Detect which cell encompasses the target text, then output its [x, y] center coordinate. 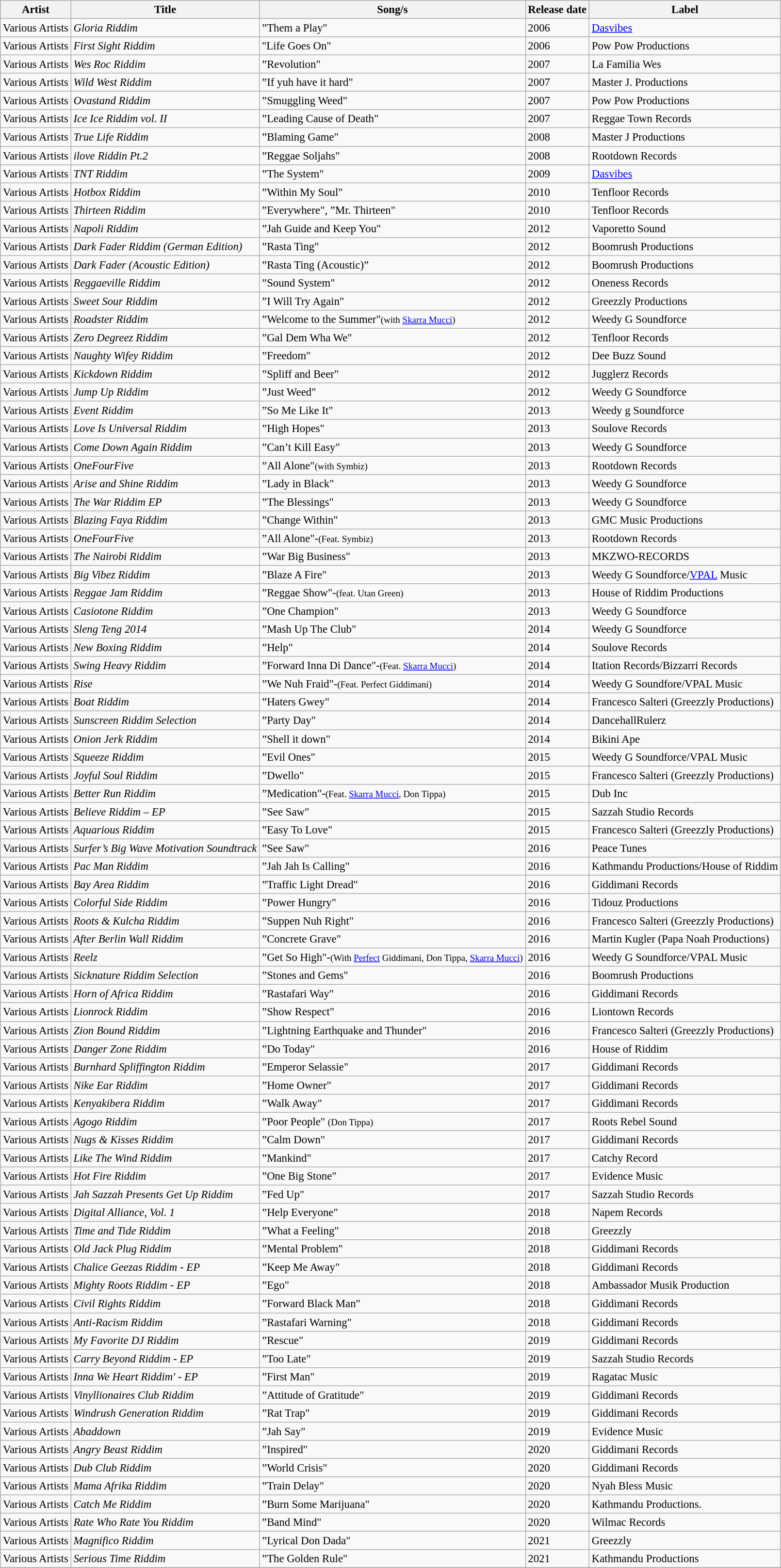
My Favorite DJ Riddim [165, 1340]
Ragatac Music [685, 1376]
”Emperor Selassie" [392, 1067]
”Stones and Gems" [392, 976]
”Blaming Game" [392, 137]
Oneness Records [685, 283]
Zion Bound Riddim [165, 1030]
House of Riddim [685, 1049]
Old Jack Plug Riddim [165, 1249]
Inna We Heart Riddim' - EP [165, 1376]
”Fed Up" [392, 1195]
Dub Inc [685, 793]
”Suppen Nuh Right" [392, 921]
Danger Zone Riddim [165, 1049]
Napoli Riddim [165, 228]
”I Will Try Again" [392, 301]
Gloria Riddim [165, 28]
”One Big Stone" [392, 1176]
”The Golden Rule" [392, 1559]
Rate Who Rate You Riddim [165, 1522]
Colorful Side Riddim [165, 903]
”What a Feeling" [392, 1231]
”Show Respect" [392, 1012]
TNT Riddim [165, 174]
”Rescue" [392, 1340]
”If yuh have it hard" [392, 82]
”Jah Guide and Keep You" [392, 228]
”Gal Dem Wha We" [392, 338]
”Within My Soul" [392, 192]
”All Alone"-(Feat. Symbiz) [392, 538]
House of Riddim Productions [685, 593]
The Nairobi Riddim [165, 557]
”Burn Some Marijuana" [392, 1504]
Hotbox Riddim [165, 192]
Serious Time Riddim [165, 1559]
Anti-Racism Riddim [165, 1322]
La Familia Wes [685, 64]
Kickdown Riddim [165, 374]
”Haters Gwey" [392, 703]
Big Vibez Riddim [165, 575]
Reggae Jam Riddim [165, 593]
”First Man" [392, 1376]
Onion Jerk Riddim [165, 739]
”World Crisis" [392, 1468]
Release date [557, 10]
”Band Mind" [392, 1522]
”Lyrical Don Dada" [392, 1541]
GMC Music Productions [685, 520]
Agogo Riddim [165, 1121]
”Poor People" (Don Tippa) [392, 1121]
Hot Fire Riddim [165, 1176]
Swing Heavy Riddim [165, 666]
Kathmandu Productions. [685, 1504]
Ambassador Musik Production [685, 1285]
Dub Club Riddim [165, 1468]
”Keep Me Away" [392, 1267]
”War Big Business" [392, 557]
True Life Riddim [165, 137]
”Freedom" [392, 356]
”Do Today" [392, 1049]
Reelz [165, 958]
”Power Hungry" [392, 903]
Martin Kugler (Papa Noah Productions) [685, 939]
Time and Tide Riddim [165, 1231]
After Berlin Wall Riddim [165, 939]
Catchy Record [685, 1158]
”The System" [392, 174]
”Dwello" [392, 775]
Zero Degreez Riddim [165, 338]
”Walk Away" [392, 1104]
Roots & Kulcha Riddim [165, 921]
Sicknature Riddim Selection [165, 976]
”Jah Say" [392, 1431]
Kenyakibera Riddim [165, 1104]
Ice Ice Riddim vol. II [165, 119]
Thirteen Riddim [165, 210]
Casiotone Riddim [165, 611]
Catch Me Riddim [165, 1504]
Sleng Teng 2014 [165, 629]
”Concrete Grave" [392, 939]
”Shell it down" [392, 739]
Blazing Faya Riddim [165, 520]
Come Down Again Riddim [165, 447]
”Medication"-(Feat. Skarra Mucci, Don Tippa) [392, 793]
”Smuggling Weed" [392, 101]
Aquarious Riddim [165, 830]
”One Champion" [392, 611]
Artist [36, 10]
”Train Delay" [392, 1486]
Napem Records [685, 1213]
”Them a Play" [392, 28]
Label [685, 10]
”Evil Ones" [392, 757]
”Party Day" [392, 720]
Jugglerz Records [685, 374]
Nugs & Kisses Riddim [165, 1140]
”Lightning Earthquake and Thunder" [392, 1030]
”Jah Jah Is Calling" [392, 866]
The War Riddim EP [165, 502]
Carry Beyond Riddim - EP [165, 1359]
Jah Sazzah Presents Get Up Riddim [165, 1195]
Naughty Wifey Riddim [165, 356]
”Easy To Love" [392, 830]
Bikini Ape [685, 739]
”Forward Inna Di Dance"-(Feat. Skarra Mucci) [392, 666]
Title [165, 10]
”Rat Trap" [392, 1413]
”Get So High"-(With Perfect Giddimani, Don Tippa, Skarra Mucci) [392, 958]
Angry Beast Riddim [165, 1450]
Digital Alliance, Vol. 1 [165, 1213]
Nyah Bless Music [685, 1486]
Master J. Productions [685, 82]
Chalice Geezas Riddim - EP [165, 1267]
Nike Ear Riddim [165, 1085]
”Welcome to the Summer"(with Skarra Mucci) [392, 320]
Bay Area Riddim [165, 884]
Magnifico Riddim [165, 1541]
Master J Productions [685, 137]
Rise [165, 684]
Wes Roc Riddim [165, 64]
”Rasta Ting (Acoustic)” [392, 265]
Mama Afrika Riddim [165, 1486]
Vaporetto Sound [685, 228]
”Sound System" [392, 283]
Sunscreen Riddim Selection [165, 720]
New Boxing Riddim [165, 648]
”Traffic Light Dread" [392, 884]
”Can’t Kill Easy" [392, 447]
Arise and Shine Riddim [165, 483]
Mighty Roots Riddim - EP [165, 1285]
Dark Fader Riddim (German Edition) [165, 247]
Pac Man Riddim [165, 866]
ilove Riddin Pt.2 [165, 156]
Wild West Riddim [165, 82]
Joyful Soul Riddim [165, 775]
Ovastand Riddim [165, 101]
”Help Everyone" [392, 1213]
Boat Riddim [165, 703]
”Inspired" [392, 1450]
MKZWO-RECORDS [685, 557]
Better Run Riddim [165, 793]
”Spliff and Beer" [392, 374]
Event Riddim [165, 411]
Liontown Records [685, 1012]
Greezzly Productions [685, 301]
Tidouz Productions [685, 903]
Surfer’s Big Wave Motivation Soundtrack [165, 848]
Roots Rebel Sound [685, 1121]
Believe Riddim – EP [165, 812]
Weedy G Soundfore/VPAL Music [685, 684]
”Too Late" [392, 1359]
”Lady in Black" [392, 483]
”Leading Cause of Death" [392, 119]
Sweet Sour Riddim [165, 301]
”Calm Down" [392, 1140]
Song/s [392, 10]
Wilmac Records [685, 1522]
"Life Goes On" [392, 46]
”Home Owner" [392, 1085]
”So Me Like It" [392, 411]
”Blaze A Fire" [392, 575]
”Rastafari Way" [392, 994]
”Ego" [392, 1285]
”Just Weed" [392, 392]
Abaddown [165, 1431]
Burnhard Spliffington Riddim [165, 1067]
”Mental Problem" [392, 1249]
”Revolution" [392, 64]
First Sight Riddim [165, 46]
”Mash Up The Club" [392, 629]
”Reggae Soljahs" [392, 156]
Weedy g Soundforce [685, 411]
”Reggae Show"-(feat. Utan Green) [392, 593]
Vinyllionaires Club Riddim [165, 1395]
”Help" [392, 648]
Squeeze Riddim [165, 757]
”Attitude of Gratitude" [392, 1395]
Civil Rights Riddim [165, 1304]
”The Blessings" [392, 502]
”Everywhere", ”Mr. Thirteen" [392, 210]
”Change Within" [392, 520]
”Rastafari Warning" [392, 1322]
2009 [557, 174]
”All Alone"(with Symbiz) [392, 465]
Windrush Generation Riddim [165, 1413]
”We Nuh Fraid"-(Feat. Perfect Giddimani) [392, 684]
Lionrock Riddim [165, 1012]
Roadster Riddim [165, 320]
DancehallRulerz [685, 720]
”Rasta Ting" [392, 247]
Peace Tunes [685, 848]
Love Is Universal Riddim [165, 429]
Horn of Africa Riddim [165, 994]
”Forward Black Man" [392, 1304]
Dark Fader (Acoustic Edition) [165, 265]
Jump Up Riddim [165, 392]
Itation Records/Bizzarri Records [685, 666]
Reggaeville Riddim [165, 283]
Like The Wind Riddim [165, 1158]
Kathmandu Productions [685, 1559]
Dee Buzz Sound [685, 356]
Kathmandu Productions/House of Riddim [685, 866]
”Mankind" [392, 1158]
”High Hopes" [392, 429]
Reggae Town Records [685, 119]
